Return the [x, y] coordinate for the center point of the cell that contains the specified text.  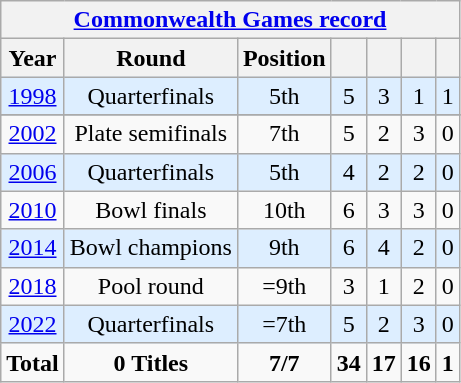
16 [418, 362]
2022 [33, 324]
10th [284, 210]
2010 [33, 210]
2018 [33, 286]
=9th [284, 286]
2002 [33, 134]
34 [348, 362]
0 Titles [150, 362]
Commonwealth Games record [230, 20]
Bowl champions [150, 248]
1998 [33, 96]
Bowl finals [150, 210]
17 [384, 362]
7/7 [284, 362]
Total [33, 362]
2014 [33, 248]
Year [33, 58]
Round [150, 58]
2006 [33, 172]
Position [284, 58]
7th [284, 134]
=7th [284, 324]
Pool round [150, 286]
Plate semifinals [150, 134]
9th [284, 248]
